Capture the cell that displays the provided text and extract its (x, y) central coordinate. 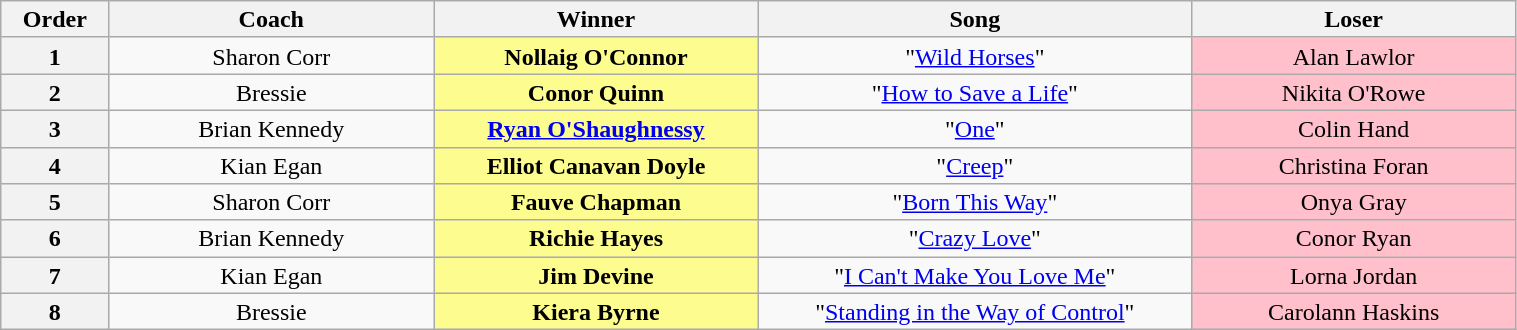
"One" (974, 128)
Winner (596, 20)
6 (55, 238)
Fauve Chapman (596, 202)
Coach (272, 20)
1 (55, 56)
Carolann Haskins (1354, 312)
Nikita O'Rowe (1354, 92)
Ryan O'Shaughnessy (596, 128)
Order (55, 20)
"How to Save a Life" (974, 92)
Conor Ryan (1354, 238)
8 (55, 312)
Lorna Jordan (1354, 276)
4 (55, 166)
5 (55, 202)
7 (55, 276)
Elliot Canavan Doyle (596, 166)
Song (974, 20)
"Born This Way" (974, 202)
Christina Foran (1354, 166)
Jim Devine (596, 276)
Onya Gray (1354, 202)
"Wild Horses" (974, 56)
3 (55, 128)
Loser (1354, 20)
"I Can't Make You Love Me" (974, 276)
"Standing in the Way of Control" (974, 312)
"Crazy Love" (974, 238)
"Creep" (974, 166)
Nollaig O'Connor (596, 56)
Kiera Byrne (596, 312)
Richie Hayes (596, 238)
Alan Lawlor (1354, 56)
2 (55, 92)
Colin Hand (1354, 128)
Conor Quinn (596, 92)
